For the text-containing cell, return its midpoint in [x, y] coordinate format. 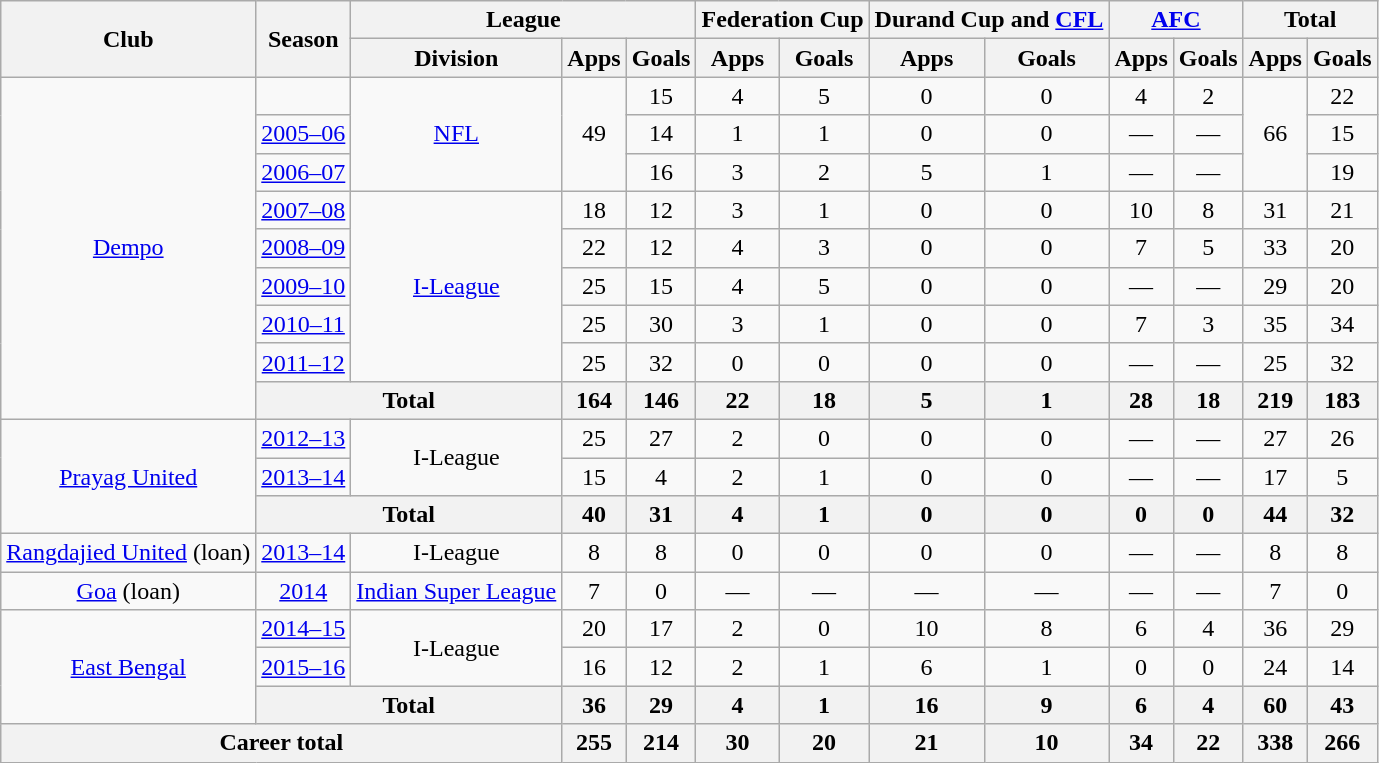
2009–10 [304, 286]
24 [1275, 667]
2014–15 [304, 629]
255 [594, 743]
44 [1275, 515]
219 [1275, 400]
2015–16 [304, 667]
28 [1141, 400]
Prayag United [128, 476]
Dempo [128, 248]
Division [456, 58]
2011–12 [304, 362]
266 [1342, 743]
49 [594, 134]
Durand Cup and CFL [989, 20]
66 [1275, 134]
33 [1275, 248]
35 [1275, 324]
Rangdajied United (loan) [128, 553]
19 [1342, 172]
60 [1275, 705]
43 [1342, 705]
9 [1046, 705]
214 [661, 743]
Federation Cup [782, 20]
2008–09 [304, 248]
Club [128, 39]
2014 [304, 591]
Career total [282, 743]
2007–08 [304, 210]
2010–11 [304, 324]
AFC [1176, 20]
Goa (loan) [128, 591]
26 [1342, 438]
2012–13 [304, 438]
Season [304, 39]
2006–07 [304, 172]
Indian Super League [456, 591]
NFL [456, 134]
146 [661, 400]
League [524, 20]
East Bengal [128, 667]
338 [1275, 743]
40 [594, 515]
164 [594, 400]
2005–06 [304, 134]
183 [1342, 400]
